Return (x, y) of the center of cell containing provided text 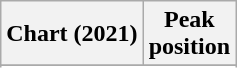
Chart (2021) (72, 34)
Peak position (189, 34)
